Identify which cell holds the provided text, then report its [X, Y] central coordinate. 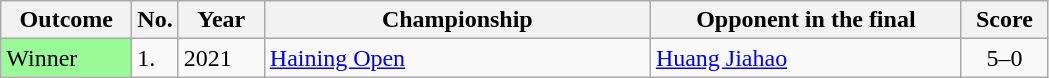
Huang Jiahao [806, 58]
Championship [457, 20]
5–0 [1004, 58]
Year [221, 20]
Haining Open [457, 58]
Outcome [66, 20]
Winner [66, 58]
Score [1004, 20]
No. [155, 20]
Opponent in the final [806, 20]
2021 [221, 58]
1. [155, 58]
